Locate the cell with the specified text and output its (X, Y) center coordinate. 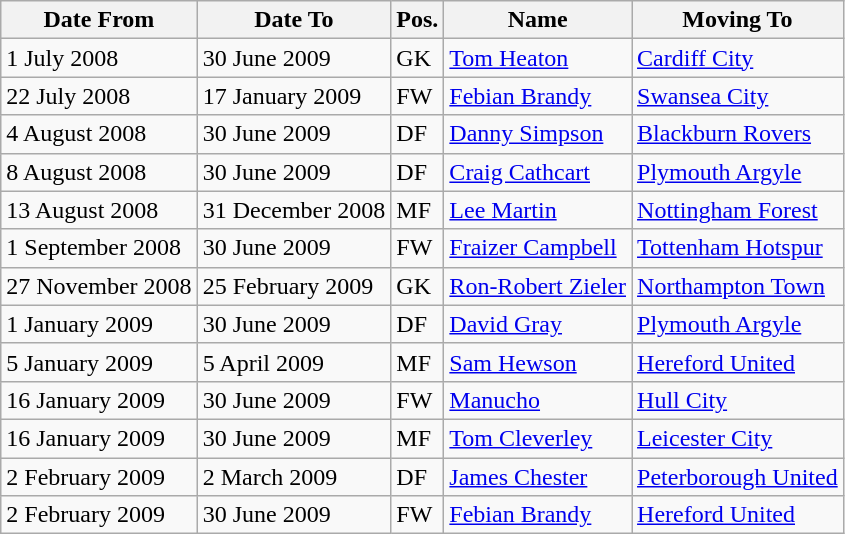
2 March 2009 (294, 477)
Ron-Robert Zieler (538, 286)
Northampton Town (738, 286)
Tom Cleverley (538, 438)
Cardiff City (738, 58)
Blackburn Rovers (738, 134)
1 January 2009 (99, 324)
25 February 2009 (294, 286)
22 July 2008 (99, 96)
Tottenham Hotspur (738, 248)
Date From (99, 20)
Danny Simpson (538, 134)
Leicester City (738, 438)
Moving To (738, 20)
Swansea City (738, 96)
Craig Cathcart (538, 172)
5 April 2009 (294, 362)
27 November 2008 (99, 286)
Fraizer Campbell (538, 248)
8 August 2008 (99, 172)
Pos. (418, 20)
Name (538, 20)
David Gray (538, 324)
Manucho (538, 400)
1 July 2008 (99, 58)
Nottingham Forest (738, 210)
4 August 2008 (99, 134)
James Chester (538, 477)
Tom Heaton (538, 58)
Lee Martin (538, 210)
31 December 2008 (294, 210)
Date To (294, 20)
Sam Hewson (538, 362)
1 September 2008 (99, 248)
13 August 2008 (99, 210)
Hull City (738, 400)
17 January 2009 (294, 96)
Peterborough United (738, 477)
5 January 2009 (99, 362)
